Search for the cell housing the specified text and yield its (X, Y) center coordinate. 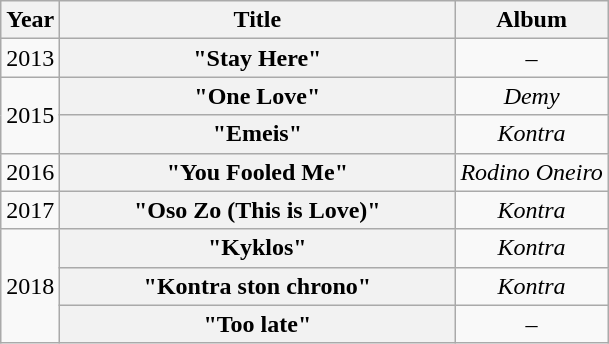
2015 (30, 115)
2016 (30, 172)
"One Love" (258, 96)
Rodino Oneiro (532, 172)
"Kyklos" (258, 248)
"You Fooled Me" (258, 172)
Album (532, 20)
"Oso Zo (This is Love)" (258, 210)
"Εmeis" (258, 134)
2018 (30, 286)
Title (258, 20)
Demy (532, 96)
"Kontra ston chrono" (258, 286)
"Stay Here" (258, 58)
"Too late" (258, 324)
Year (30, 20)
2017 (30, 210)
2013 (30, 58)
